Search for the cell housing the specified text and yield its (x, y) center coordinate. 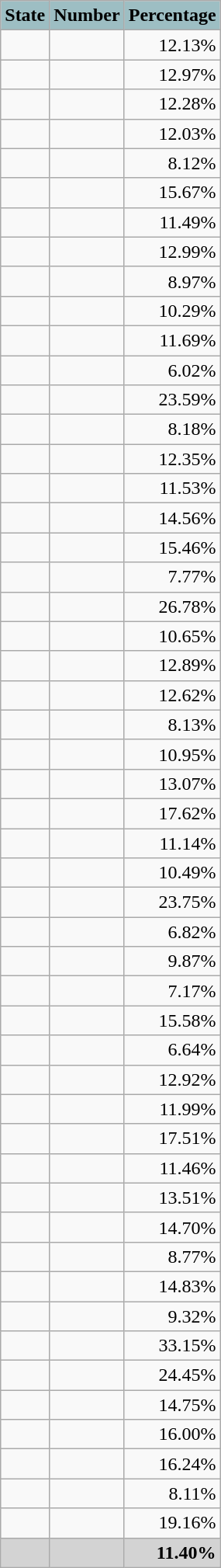
Percentage (172, 16)
12.62% (172, 695)
11.40% (172, 1552)
19.16% (172, 1523)
12.35% (172, 459)
8.12% (172, 163)
11.49% (172, 222)
6.64% (172, 1050)
12.28% (172, 104)
15.46% (172, 548)
7.17% (172, 991)
14.75% (172, 1405)
16.24% (172, 1464)
6.02% (172, 370)
23.59% (172, 400)
6.82% (172, 932)
17.62% (172, 813)
Number (87, 16)
9.87% (172, 961)
11.53% (172, 488)
8.77% (172, 1257)
15.58% (172, 1020)
11.14% (172, 843)
12.99% (172, 252)
12.03% (172, 134)
15.67% (172, 193)
10.49% (172, 873)
14.70% (172, 1227)
16.00% (172, 1434)
11.99% (172, 1109)
11.69% (172, 340)
10.29% (172, 311)
14.83% (172, 1286)
7.77% (172, 577)
33.15% (172, 1346)
13.07% (172, 784)
9.32% (172, 1316)
8.18% (172, 429)
10.65% (172, 636)
26.78% (172, 607)
State (25, 16)
13.51% (172, 1198)
12.89% (172, 666)
8.97% (172, 281)
10.95% (172, 754)
12.92% (172, 1080)
11.46% (172, 1168)
14.56% (172, 518)
8.13% (172, 725)
12.13% (172, 45)
17.51% (172, 1139)
24.45% (172, 1375)
23.75% (172, 902)
12.97% (172, 75)
8.11% (172, 1493)
